Determine the (x, y) coordinate at the center of the cell enclosing the given text.  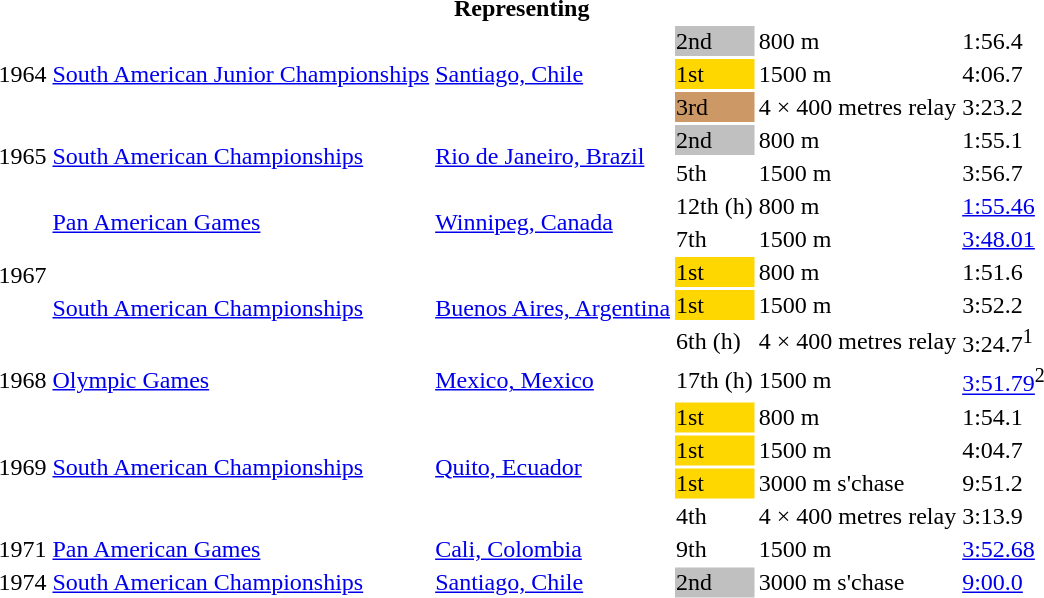
7th (715, 239)
Rio de Janeiro, Brazil (553, 156)
Olympic Games (241, 380)
South American Junior Championships (241, 74)
Winnipeg, Canada (553, 222)
17th (h) (715, 380)
Quito, Ecuador (553, 466)
12th (h) (715, 206)
Buenos Aires, Argentina (553, 308)
4th (715, 516)
9th (715, 549)
Cali, Colombia (553, 549)
Mexico, Mexico (553, 380)
6th (h) (715, 341)
3rd (715, 107)
5th (715, 173)
